Return [X, Y] of the center of cell containing provided text 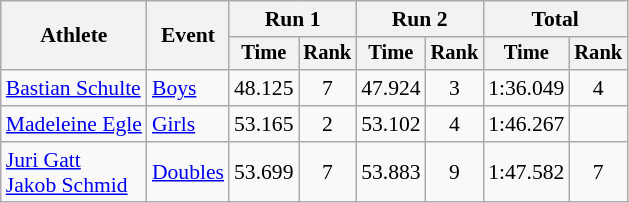
2 [327, 124]
Doubles [188, 172]
Run 1 [292, 19]
53.102 [390, 124]
1:46.267 [526, 124]
Athlete [74, 36]
Run 2 [420, 19]
Total [555, 19]
1:47.582 [526, 172]
9 [455, 172]
3 [455, 88]
53.699 [264, 172]
1:36.049 [526, 88]
Madeleine Egle [74, 124]
Juri GattJakob Schmid [74, 172]
48.125 [264, 88]
Bastian Schulte [74, 88]
53.165 [264, 124]
Event [188, 36]
Girls [188, 124]
53.883 [390, 172]
Boys [188, 88]
47.924 [390, 88]
